Detect which cell encompasses the target text, then output its (X, Y) center coordinate. 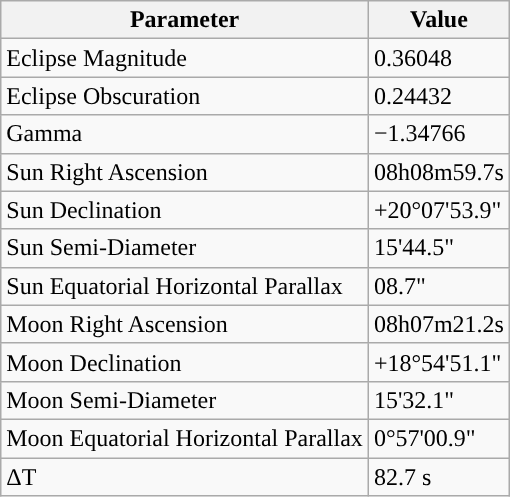
Sun Semi-Diameter (185, 248)
Moon Semi-Diameter (185, 400)
ΔT (185, 477)
08h07m21.2s (438, 324)
Sun Right Ascension (185, 172)
0.36048 (438, 58)
Moon Equatorial Horizontal Parallax (185, 438)
Gamma (185, 134)
08h08m59.7s (438, 172)
−1.34766 (438, 134)
15'32.1" (438, 400)
15'44.5" (438, 248)
+18°54'51.1" (438, 362)
Sun Equatorial Horizontal Parallax (185, 286)
0.24432 (438, 96)
Moon Declination (185, 362)
82.7 s (438, 477)
Eclipse Obscuration (185, 96)
Sun Declination (185, 210)
Parameter (185, 20)
08.7" (438, 286)
0°57'00.9" (438, 438)
Eclipse Magnitude (185, 58)
Value (438, 20)
+20°07'53.9" (438, 210)
Moon Right Ascension (185, 324)
